From the cell containing the given text, extract its center point as (x, y) coordinate. 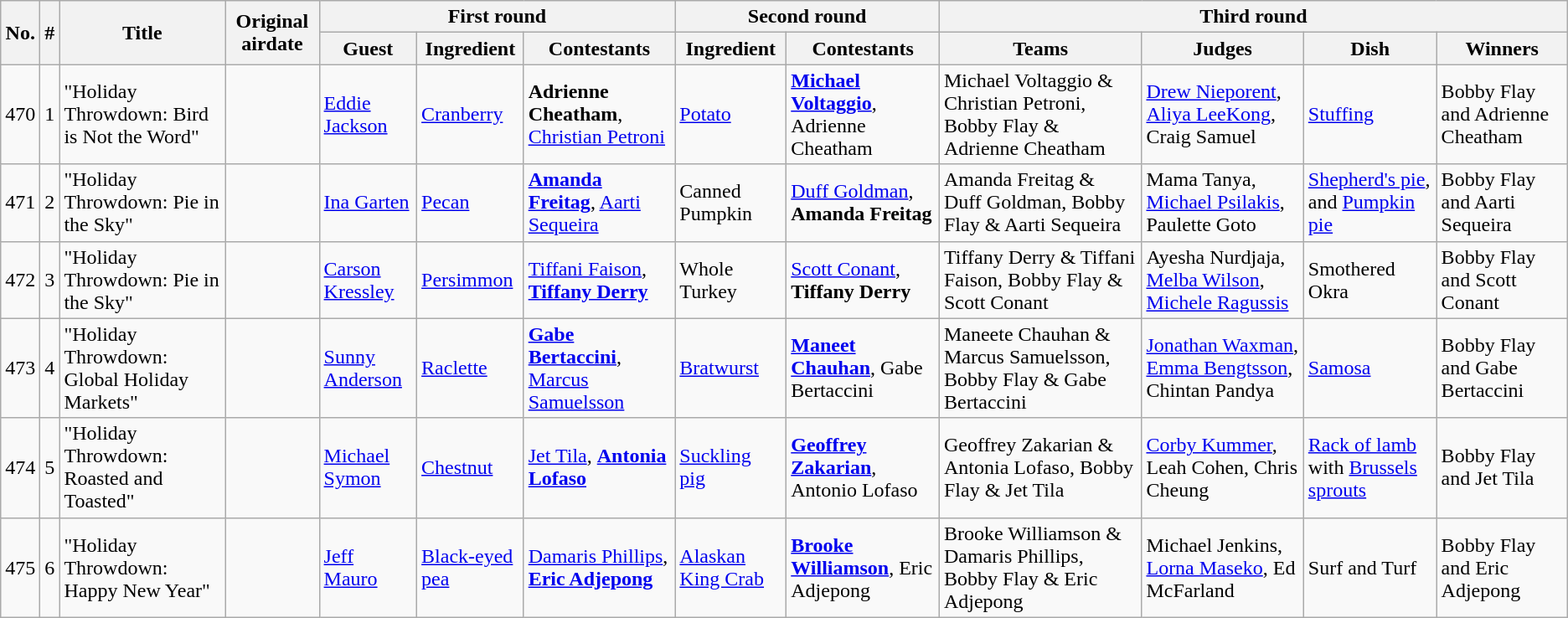
# (50, 33)
Ina Garten (369, 203)
"Holiday Throwdown: Roasted and Toasted" (142, 467)
Jeff Mauro (369, 568)
475 (20, 568)
Whole Turkey (730, 280)
Michael Jenkins, Lorna Maseko, Ed McFarland (1223, 568)
Canned Pumpkin (730, 203)
Original airdate (272, 33)
473 (20, 368)
Bobby Flay and Scott Conant (1502, 280)
Michael Voltaggio & Christian Petroni, Bobby Flay & Adrienne Cheatham (1040, 114)
Second round (807, 17)
Bobby Flay and Aarti Sequeira (1502, 203)
Tiffany Derry & Tiffani Faison, Bobby Flay & Scott Conant (1040, 280)
Amanda Freitag & Duff Goldman, Bobby Flay & Aarti Sequeira (1040, 203)
Chestnut (471, 467)
"Holiday Throwdown: Happy New Year" (142, 568)
Smothered Okra (1370, 280)
Adrienne Cheatham, Christian Petroni (600, 114)
Maneet Chauhan, Gabe Bertaccini (863, 368)
First round (498, 17)
Persimmon (471, 280)
Teams (1040, 49)
Third round (1253, 17)
Bobby Flay and Jet Tila (1502, 467)
Tiffani Faison, Tiffany Derry (600, 280)
Black-eyed pea (471, 568)
Geoffrey Zakarian & Antonia Lofaso, Bobby Flay & Jet Tila (1040, 467)
Bratwurst (730, 368)
Maneete Chauhan & Marcus Samuelsson, Bobby Flay & Gabe Bertaccini (1040, 368)
Carson Kressley (369, 280)
Guest (369, 49)
Brooke Williamson & Damaris Phillips, Bobby Flay & Eric Adjepong (1040, 568)
Jet Tila, Antonia Lofaso (600, 467)
Mama Tanya, Michael Psilakis, Paulette Goto (1223, 203)
Suckling pig (730, 467)
Potato (730, 114)
Bobby Flay and Gabe Bertaccini (1502, 368)
6 (50, 568)
Michael Voltaggio, Adrienne Cheatham (863, 114)
Bobby Flay and Adrienne Cheatham (1502, 114)
Surf and Turf (1370, 568)
Bobby Flay and Eric Adjepong (1502, 568)
5 (50, 467)
"Holiday Throwdown: Bird is Not the Word" (142, 114)
"Holiday Throwdown: Global Holiday Markets" (142, 368)
Shepherd's pie, and Pumpkin pie (1370, 203)
2 (50, 203)
471 (20, 203)
Scott Conant, Tiffany Derry (863, 280)
Raclette (471, 368)
Michael Symon (369, 467)
Alaskan King Crab (730, 568)
Judges (1223, 49)
Cranberry (471, 114)
Stuffing (1370, 114)
Ayesha Nurdjaja, Melba Wilson, Michele Ragussis (1223, 280)
4 (50, 368)
Winners (1502, 49)
Geoffrey Zakarian, Antonio Lofaso (863, 467)
Gabe Bertaccini, Marcus Samuelsson (600, 368)
Drew Nieporent, Aliya LeeKong, Craig Samuel (1223, 114)
1 (50, 114)
Dish (1370, 49)
Brooke Williamson, Eric Adjepong (863, 568)
Jonathan Waxman, Emma Bengtsson, Chintan Pandya (1223, 368)
Amanda Freitag, Aarti Sequeira (600, 203)
Eddie Jackson (369, 114)
Damaris Phillips, Eric Adjepong (600, 568)
Samosa (1370, 368)
474 (20, 467)
Title (142, 33)
Pecan (471, 203)
472 (20, 280)
3 (50, 280)
Sunny Anderson (369, 368)
Duff Goldman, Amanda Freitag (863, 203)
No. (20, 33)
Corby Kummer, Leah Cohen, Chris Cheung (1223, 467)
Rack of lamb with Brussels sprouts (1370, 467)
470 (20, 114)
